Search for the cell housing the specified text and yield its [x, y] center coordinate. 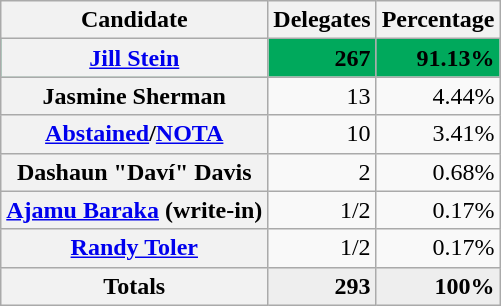
Jill Stein [134, 58]
Totals [134, 286]
293 [322, 286]
91.13% [438, 58]
10 [322, 134]
Jasmine Sherman [134, 96]
Randy Toler [134, 248]
Candidate [134, 20]
2 [322, 172]
100% [438, 286]
Delegates [322, 20]
Percentage [438, 20]
Dashaun "Daví" Davis [134, 172]
4.44% [438, 96]
Abstained/NOTA [134, 134]
Ajamu Baraka (write-in) [134, 210]
0.68% [438, 172]
13 [322, 96]
267 [322, 58]
3.41% [438, 134]
